Find where the given text appears and provide that cell's center as (X, Y) coordinate. 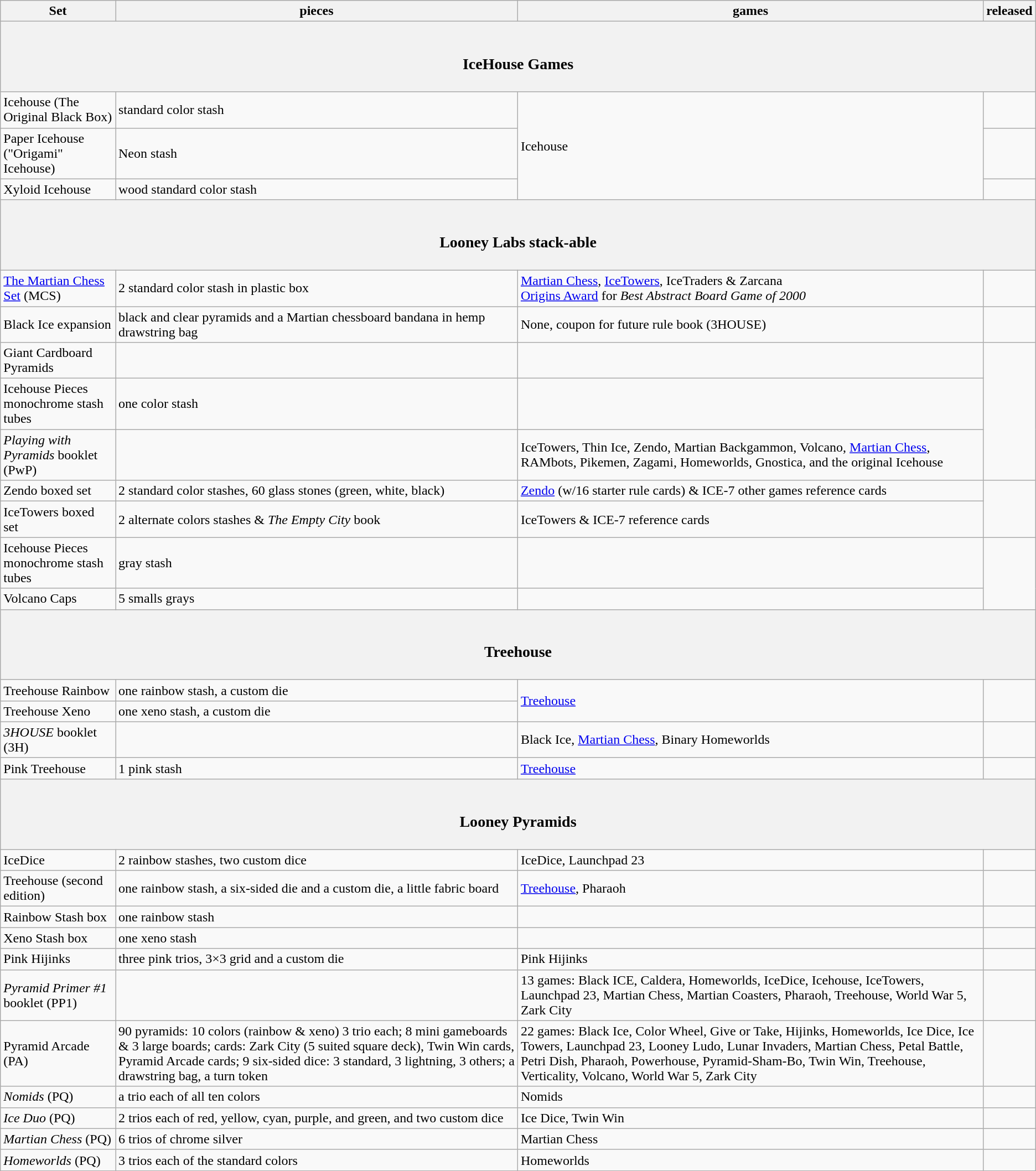
Pink Treehouse (58, 768)
a trio each of all ten colors (317, 1097)
one rainbow stash (317, 917)
wood standard color stash (317, 189)
Set (58, 11)
IceDice, Launchpad 23 (750, 860)
Paper Icehouse ("Origami" Icehouse) (58, 153)
6 trios of chrome silver (317, 1139)
Volcano Caps (58, 599)
Rainbow Stash box (58, 917)
The Martian Chess Set (MCS) (58, 288)
Martian Chess (PQ) (58, 1139)
IceTowers & ICE-7 reference cards (750, 519)
Ice Dice, Twin Win (750, 1118)
Pyramid Primer #1 booklet (PP1) (58, 995)
Giant Cardboard Pyramids (58, 361)
three pink trios, 3×3 grid and a custom die (317, 959)
2 trios each of red, yellow, cyan, purple, and green, and two custom dice (317, 1118)
2 rainbow stashes, two custom dice (317, 860)
Looney Labs stack-able (518, 235)
one xeno stash (317, 938)
one xeno stash, a custom die (317, 711)
Treehouse (second edition) (58, 889)
Xeno Stash box (58, 938)
Treehouse, Pharaoh (750, 889)
Neon stash (317, 153)
Treehouse Rainbow (58, 690)
Icehouse (750, 146)
3HOUSE booklet (3H) (58, 739)
one rainbow stash, a six-sided die and a custom die, a little fabric board (317, 889)
one color stash (317, 404)
Homeworlds (750, 1160)
Treehouse Xeno (58, 711)
Martian Chess (750, 1139)
Zendo boxed set (58, 491)
Looney Pyramids (518, 814)
black and clear pyramids and a Martian chessboard bandana in hemp drawstring bag (317, 324)
3 trios each of the standard colors (317, 1160)
Playing with Pyramids booklet (PwP) (58, 455)
Nomids (750, 1097)
IceDice (58, 860)
Ice Duo (PQ) (58, 1118)
pieces (317, 11)
2 standard color stash in plastic box (317, 288)
Xyloid Icehouse (58, 189)
one rainbow stash, a custom die (317, 690)
5 smalls grays (317, 599)
1 pink stash (317, 768)
IceTowers boxed set (58, 519)
Martian Chess, IceTowers, IceTraders & ZarcanaOrigins Award for Best Abstract Board Game of 2000 (750, 288)
2 standard color stashes, 60 glass stones (green, white, black) (317, 491)
Homeworlds (PQ) (58, 1160)
Pyramid Arcade (PA) (58, 1054)
Black Ice expansion (58, 324)
None, coupon for future rule book (3HOUSE) (750, 324)
standard color stash (317, 110)
Zendo (w/16 starter rule cards) & ICE-7 other games reference cards (750, 491)
IceTowers, Thin Ice, Zendo, Martian Backgammon, Volcano, Martian Chess, RAMbots, Pikemen, Zagami, Homeworlds, Gnostica, and the original Icehouse (750, 455)
released (1009, 11)
Nomids (PQ) (58, 1097)
2 alternate colors stashes & The Empty City book (317, 519)
Black Ice, Martian Chess, Binary Homeworlds (750, 739)
IceHouse Games (518, 56)
games (750, 11)
Icehouse (The Original Black Box) (58, 110)
gray stash (317, 563)
